Pinpoint the cell where the given text exists, returning its (X, Y) midpoint coordinate. 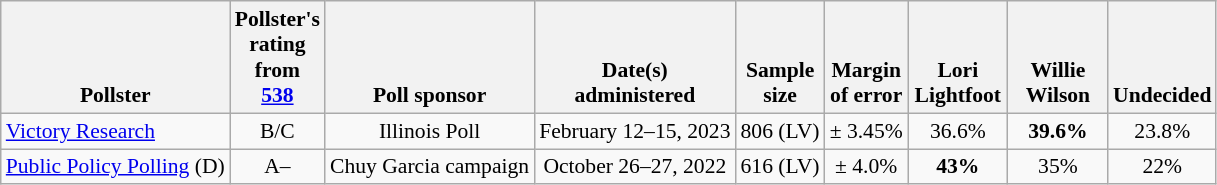
LoriLightfoot (958, 57)
23.8% (1162, 131)
Pollster (116, 57)
A– (278, 167)
± 4.0% (866, 167)
Illinois Poll (430, 131)
806 (LV) (780, 131)
Undecided (1162, 57)
35% (1058, 167)
36.6% (958, 131)
October 26–27, 2022 (634, 167)
B/C (278, 131)
Date(s)administered (634, 57)
Samplesize (780, 57)
616 (LV) (780, 167)
Pollster'sratingfrom538 (278, 57)
Chuy Garcia campaign (430, 167)
22% (1162, 167)
February 12–15, 2023 (634, 131)
WillieWilson (1058, 57)
39.6% (1058, 131)
± 3.45% (866, 131)
Victory Research (116, 131)
Poll sponsor (430, 57)
43% (958, 167)
Public Policy Polling (D) (116, 167)
Marginof error (866, 57)
